Capture the cell that displays the provided text and extract its [X, Y] central coordinate. 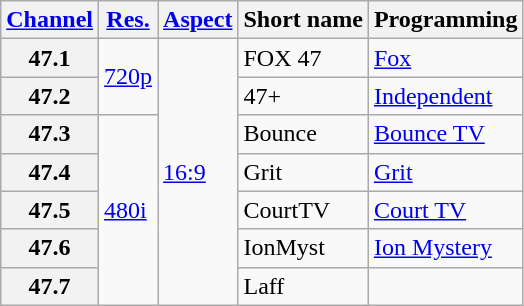
IonMyst [303, 248]
47.2 [50, 96]
47.1 [50, 58]
Bounce TV [446, 134]
480i [128, 210]
Laff [303, 286]
720p [128, 77]
Fox [446, 58]
CourtTV [303, 210]
Bounce [303, 134]
47.3 [50, 134]
FOX 47 [303, 58]
47+ [303, 96]
47.5 [50, 210]
47.7 [50, 286]
Independent [446, 96]
Aspect [198, 20]
47.4 [50, 172]
47.6 [50, 248]
Channel [50, 20]
Ion Mystery [446, 248]
Programming [446, 20]
Court TV [446, 210]
Res. [128, 20]
Short name [303, 20]
16:9 [198, 172]
